Return [X, Y] of the center of cell containing provided text 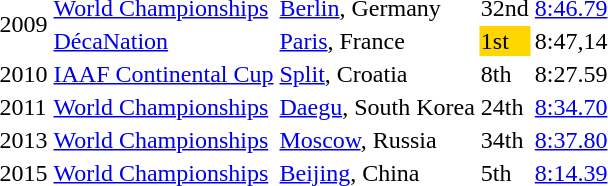
1st [504, 41]
8th [504, 74]
IAAF Continental Cup [164, 74]
Daegu, South Korea [377, 107]
Split, Croatia [377, 74]
34th [504, 140]
DécaNation [164, 41]
Paris, France [377, 41]
Moscow, Russia [377, 140]
24th [504, 107]
